Detect which cell encompasses the target text, then output its [x, y] center coordinate. 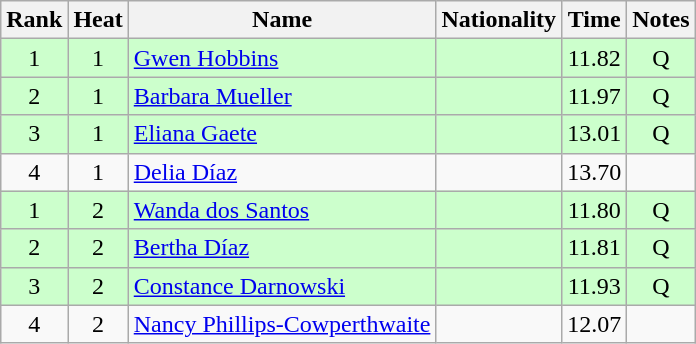
Gwen Hobbins [282, 58]
Wanda dos Santos [282, 210]
Nancy Phillips-Cowperthwaite [282, 324]
Constance Darnowski [282, 286]
Nationality [499, 20]
Notes [661, 20]
13.70 [594, 172]
11.82 [594, 58]
Rank [34, 20]
11.81 [594, 248]
11.97 [594, 96]
Name [282, 20]
Heat [98, 20]
13.01 [594, 134]
11.80 [594, 210]
Barbara Mueller [282, 96]
Bertha Díaz [282, 248]
11.93 [594, 286]
Eliana Gaete [282, 134]
12.07 [594, 324]
Time [594, 20]
Delia Díaz [282, 172]
